Capture the cell that displays the provided text and extract its (X, Y) central coordinate. 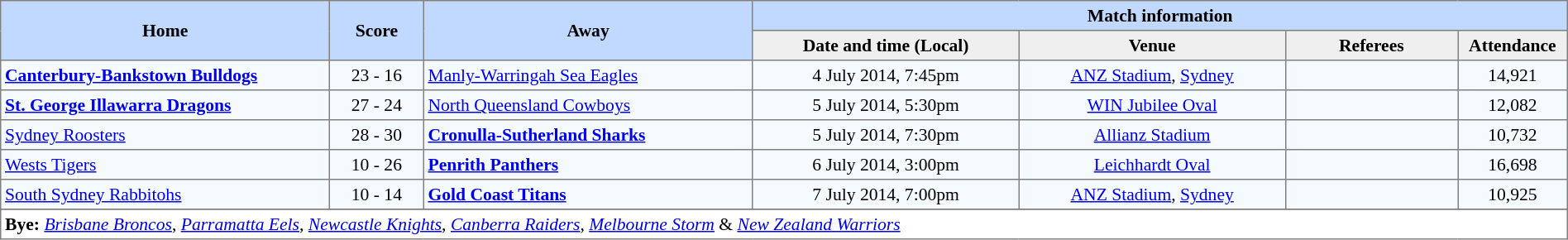
23 - 16 (377, 75)
Score (377, 31)
27 - 24 (377, 105)
Canterbury-Bankstown Bulldogs (165, 75)
14,921 (1513, 75)
Allianz Stadium (1152, 135)
WIN Jubilee Oval (1152, 105)
Wests Tigers (165, 165)
Attendance (1513, 46)
Home (165, 31)
Match information (1159, 16)
St. George Illawarra Dragons (165, 105)
16,698 (1513, 165)
Bye: Brisbane Broncos, Parramatta Eels, Newcastle Knights, Canberra Raiders, Melbourne Storm & New Zealand Warriors (784, 224)
Referees (1371, 46)
10,732 (1513, 135)
28 - 30 (377, 135)
Sydney Roosters (165, 135)
Away (588, 31)
10 - 14 (377, 194)
7 July 2014, 7:00pm (886, 194)
Leichhardt Oval (1152, 165)
6 July 2014, 3:00pm (886, 165)
North Queensland Cowboys (588, 105)
Manly-Warringah Sea Eagles (588, 75)
5 July 2014, 5:30pm (886, 105)
12,082 (1513, 105)
Date and time (Local) (886, 46)
5 July 2014, 7:30pm (886, 135)
Venue (1152, 46)
10,925 (1513, 194)
Cronulla-Sutherland Sharks (588, 135)
Penrith Panthers (588, 165)
South Sydney Rabbitohs (165, 194)
Gold Coast Titans (588, 194)
10 - 26 (377, 165)
4 July 2014, 7:45pm (886, 75)
